Provide the [x, y] coordinate of the cell's center where the given text is located.  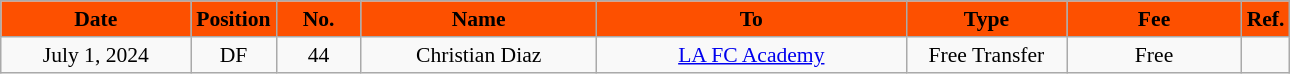
Date [96, 19]
Free Transfer [986, 55]
Free [1154, 55]
Fee [1154, 19]
DF [234, 55]
July 1, 2024 [96, 55]
Name [478, 19]
To [751, 19]
Ref. [1266, 19]
44 [318, 55]
No. [318, 19]
LA FC Academy [751, 55]
Position [234, 19]
Type [986, 19]
Christian Diaz [478, 55]
